Pinpoint the cell where the given text exists, returning its [x, y] midpoint coordinate. 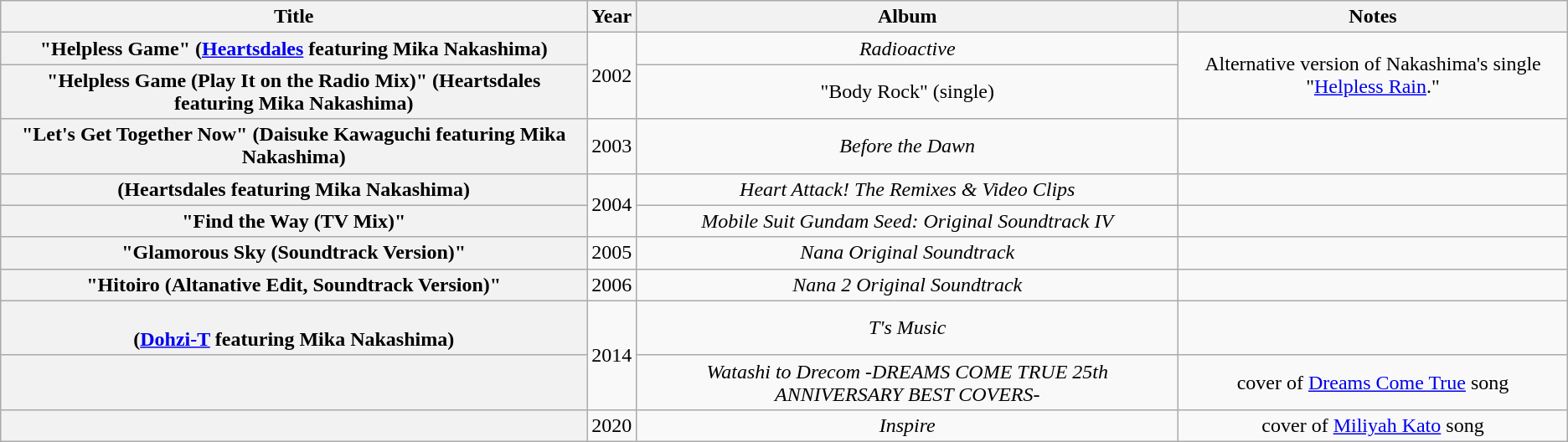
Alternative version of Nakashima's single "Helpless Rain." [1374, 75]
cover of Miliyah Kato song [1374, 425]
(Heartsdales featuring Mika Nakashima) [294, 189]
2014 [611, 355]
"Let's Get Together Now" (Daisuke Kawaguchi featuring Mika Nakashima) [294, 146]
Mobile Suit Gundam Seed: Original Soundtrack IV [908, 221]
Radioactive [908, 49]
Title [294, 17]
"Helpless Game (Play It on the Radio Mix)" (Heartsdales featuring Mika Nakashima) [294, 92]
2002 [611, 75]
2004 [611, 205]
2003 [611, 146]
Watashi to Drecom -DREAMS COME TRUE 25th ANNIVERSARY BEST COVERS- [908, 382]
Nana 2 Original Soundtrack [908, 285]
Album [908, 17]
2006 [611, 285]
2005 [611, 253]
T's Music [908, 328]
"Body Rock" (single) [908, 92]
Notes [1374, 17]
"Hitoiro (Altanative Edit, Soundtrack Version)" [294, 285]
(Dohzi-T featuring Mika Nakashima) [294, 328]
Before the Dawn [908, 146]
Inspire [908, 425]
Heart Attack! The Remixes & Video Clips [908, 189]
"Find the Way (TV Mix)" [294, 221]
"Glamorous Sky (Soundtrack Version)" [294, 253]
cover of Dreams Come True song [1374, 382]
Nana Original Soundtrack [908, 253]
Year [611, 17]
"Helpless Game" (Heartsdales featuring Mika Nakashima) [294, 49]
2020 [611, 425]
